Extract the [X, Y] coordinate from the center of the cell holding the provided text.  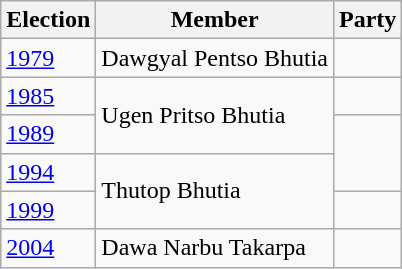
Dawgyal Pentso Bhutia [215, 58]
Thutop Bhutia [215, 191]
1989 [48, 134]
1985 [48, 96]
1994 [48, 172]
2004 [48, 248]
1999 [48, 210]
Party [368, 20]
Member [215, 20]
Election [48, 20]
1979 [48, 58]
Dawa Narbu Takarpa [215, 248]
Ugen Pritso Bhutia [215, 115]
